Find where the given text appears and provide that cell's center as (x, y) coordinate. 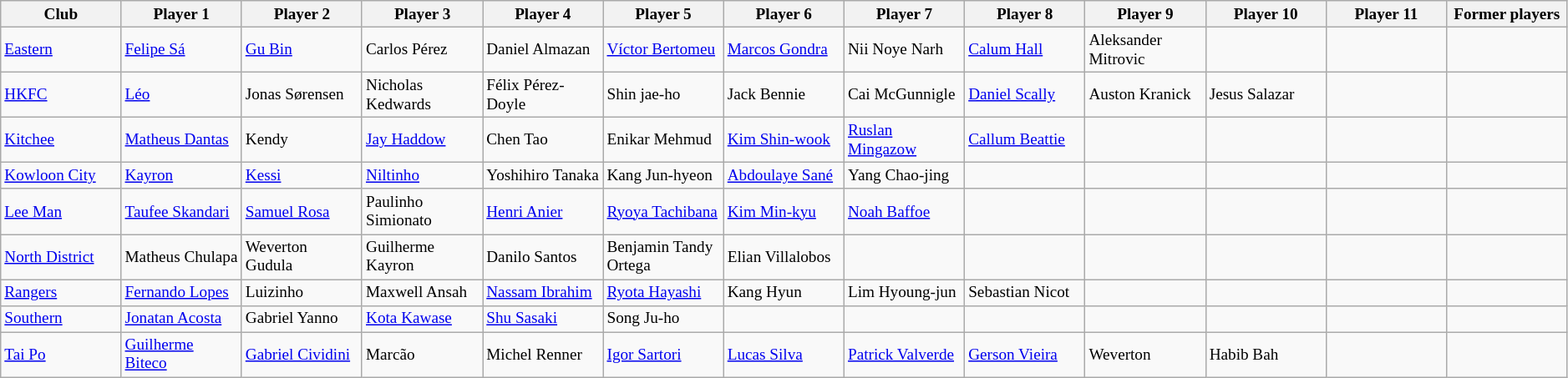
Enikar Mehmud (663, 139)
Danilo Santos (543, 256)
HKFC (61, 94)
Matheus Chulapa (181, 256)
Shu Sasaki (543, 319)
Nicholas Kedwards (422, 94)
Southern (61, 319)
Jay Haddow (422, 139)
Chen Tao (543, 139)
Kota Kawase (422, 319)
North District (61, 256)
Marcos Gondra (784, 49)
Nassam Ibrahim (543, 293)
Guilherme Kayron (422, 256)
Eastern (61, 49)
Patrick Valverde (904, 355)
Kessi (302, 176)
Jonas Sørensen (302, 94)
Benjamin Tandy Ortega (663, 256)
Auston Kranick (1145, 94)
Player 6 (784, 14)
Kowloon City (61, 176)
Player 11 (1386, 14)
Calum Hall (1025, 49)
Yoshihiro Tanaka (543, 176)
Taufee Skandari (181, 211)
Maxwell Ansah (422, 293)
Kendy (302, 139)
Habib Bah (1266, 355)
Matheus Dantas (181, 139)
Ruslan Mingazow (904, 139)
Gerson Vieira (1025, 355)
Gu Bin (302, 49)
Guilherme Biteco (181, 355)
Víctor Bertomeu (663, 49)
Kang Hyun (784, 293)
Yang Chao-jing (904, 176)
Kitchee (61, 139)
Paulinho Simionato (422, 211)
Léo (181, 94)
Cai McGunnigle (904, 94)
Lim Hyoung-jun (904, 293)
Samuel Rosa (302, 211)
Jack Bennie (784, 94)
Daniel Almazan (543, 49)
Michel Renner (543, 355)
Niltinho (422, 176)
Weverton Gudula (302, 256)
Kim Min-kyu (784, 211)
Callum Beattie (1025, 139)
Weverton (1145, 355)
Ryoya Tachibana (663, 211)
Kayron (181, 176)
Former players (1507, 14)
Marcão (422, 355)
Henri Anier (543, 211)
Player 8 (1025, 14)
Aleksander Mitrovic (1145, 49)
Jesus Salazar (1266, 94)
Player 9 (1145, 14)
Fernando Lopes (181, 293)
Felipe Sá (181, 49)
Luizinho (302, 293)
Gabriel Yanno (302, 319)
Tai Po (61, 355)
Player 7 (904, 14)
Shin jae-ho (663, 94)
Sebastian Nicot (1025, 293)
Jonatan Acosta (181, 319)
Noah Baffoe (904, 211)
Lucas Silva (784, 355)
Félix Pérez-Doyle (543, 94)
Gabriel Cividini (302, 355)
Kim Shin-wook (784, 139)
Ryota Hayashi (663, 293)
Player 1 (181, 14)
Carlos Pérez (422, 49)
Player 2 (302, 14)
Abdoulaye Sané (784, 176)
Player 3 (422, 14)
Nii Noye Narh (904, 49)
Club (61, 14)
Player 5 (663, 14)
Igor Sartori (663, 355)
Kang Jun-hyeon (663, 176)
Song Ju-ho (663, 319)
Elian Villalobos (784, 256)
Player 10 (1266, 14)
Lee Man (61, 211)
Daniel Scally (1025, 94)
Player 4 (543, 14)
Rangers (61, 293)
